Return the [X, Y] coordinate for the center point of the cell that contains the specified text.  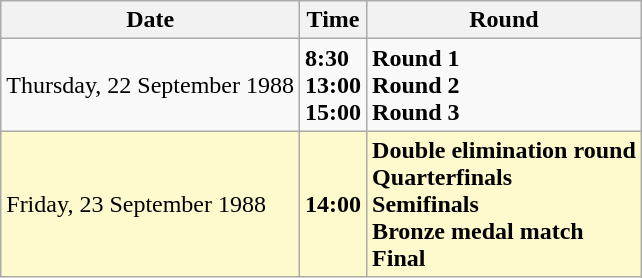
Round [504, 20]
Time [334, 20]
Date [150, 20]
Friday, 23 September 1988 [150, 204]
Thursday, 22 September 1988 [150, 85]
Round 1Round 2Round 3 [504, 85]
8:3013:0015:00 [334, 85]
Double elimination roundQuarterfinalsSemifinalsBronze medal matchFinal [504, 204]
14:00 [334, 204]
